Extract the [X, Y] coordinate from the center of the cell holding the provided text.  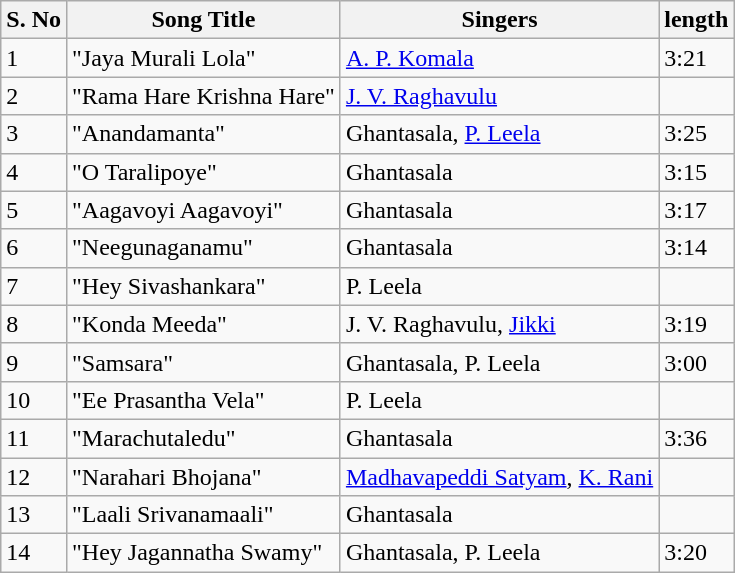
"Laali Srivanamaali" [203, 515]
3:14 [696, 248]
10 [34, 400]
"Anandamanta" [203, 134]
6 [34, 248]
Singers [499, 20]
1 [34, 58]
J. V. Raghavulu, Jikki [499, 324]
"Marachutaledu" [203, 438]
"O Taralipoye" [203, 172]
length [696, 20]
12 [34, 477]
"Aagavoyi Aagavoyi" [203, 210]
3:17 [696, 210]
"Konda Meeda" [203, 324]
"Rama Hare Krishna Hare" [203, 96]
J. V. Raghavulu [499, 96]
3:25 [696, 134]
8 [34, 324]
13 [34, 515]
"Hey Jagannatha Swamy" [203, 553]
14 [34, 553]
"Ee Prasantha Vela" [203, 400]
Madhavapeddi Satyam, K. Rani [499, 477]
S. No [34, 20]
A. P. Komala [499, 58]
3:36 [696, 438]
"Narahari Bhojana" [203, 477]
3:15 [696, 172]
9 [34, 362]
"Jaya Murali Lola" [203, 58]
5 [34, 210]
3:19 [696, 324]
3:20 [696, 553]
3 [34, 134]
"Neegunaganamu" [203, 248]
3:00 [696, 362]
11 [34, 438]
"Hey Sivashankara" [203, 286]
"Samsara" [203, 362]
4 [34, 172]
Song Title [203, 20]
2 [34, 96]
3:21 [696, 58]
7 [34, 286]
